From the cell containing the given text, extract its center point as (X, Y) coordinate. 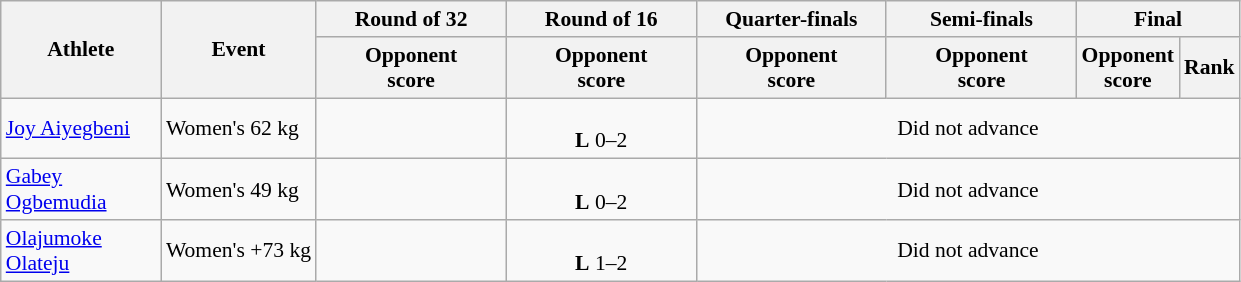
Round of 16 (601, 19)
Olajumoke Olateju (81, 250)
Gabey Ogbemudia (81, 190)
Round of 32 (411, 19)
Semi-finals (981, 19)
Final (1158, 19)
Rank (1210, 68)
Athlete (81, 50)
Women's +73 kg (238, 250)
L 1–2 (601, 250)
Event (238, 50)
Women's 49 kg (238, 190)
Quarter-finals (791, 19)
Joy Aiyegbeni (81, 128)
Women's 62 kg (238, 128)
